Return (X, Y) of the center of cell containing provided text 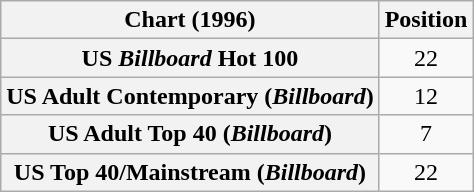
US Billboard Hot 100 (190, 58)
US Top 40/Mainstream (Billboard) (190, 172)
US Adult Contemporary (Billboard) (190, 96)
Chart (1996) (190, 20)
12 (426, 96)
Position (426, 20)
7 (426, 134)
US Adult Top 40 (Billboard) (190, 134)
